Provide the [X, Y] coordinate of the cell's center where the given text is located.  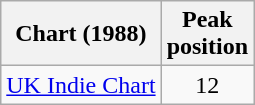
Peakposition [207, 34]
12 [207, 85]
UK Indie Chart [81, 85]
Chart (1988) [81, 34]
